Pinpoint the cell where the given text exists, returning its (X, Y) midpoint coordinate. 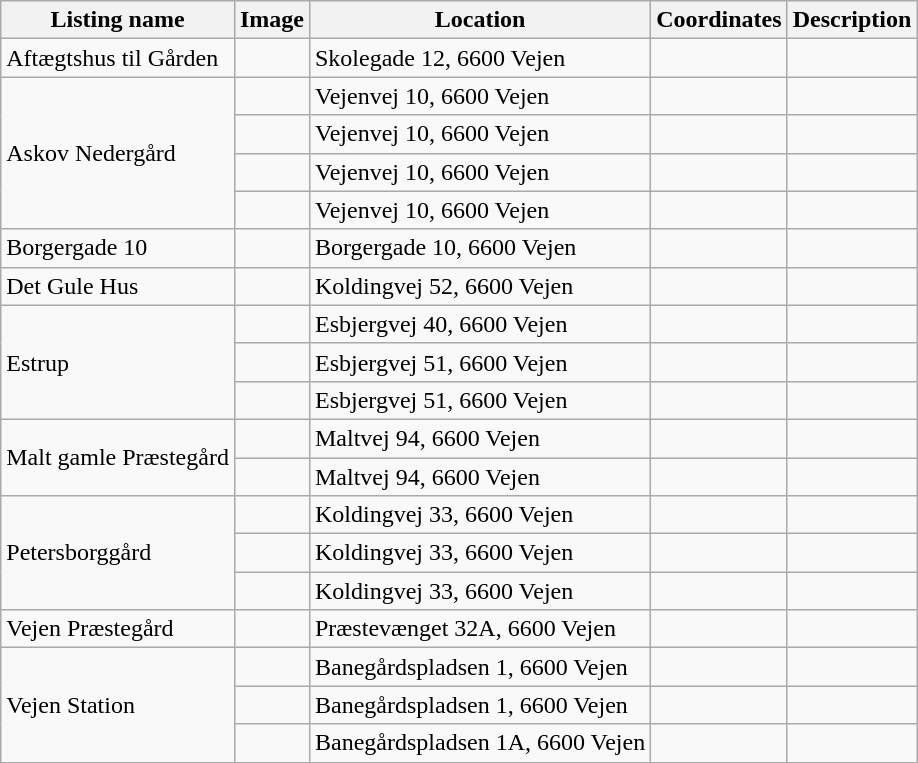
Vejen Station (118, 705)
Banegårdspladsen 1A, 6600 Vejen (480, 743)
Malt gamle Præstegård (118, 457)
Petersborggård (118, 553)
Præstevænget 32A, 6600 Vejen (480, 629)
Borgergade 10, 6600 Vejen (480, 248)
Description (852, 20)
Askov Nedergård (118, 153)
Estrup (118, 362)
Listing name (118, 20)
Esbjergvej 40, 6600 Vejen (480, 324)
Borgergade 10 (118, 248)
Location (480, 20)
Image (272, 20)
Det Gule Hus (118, 286)
Vejen Præstegård (118, 629)
Coordinates (719, 20)
Skolegade 12, 6600 Vejen (480, 58)
Koldingvej 52, 6600 Vejen (480, 286)
Aftægtshus til Gården (118, 58)
